Search for the cell housing the specified text and yield its [X, Y] center coordinate. 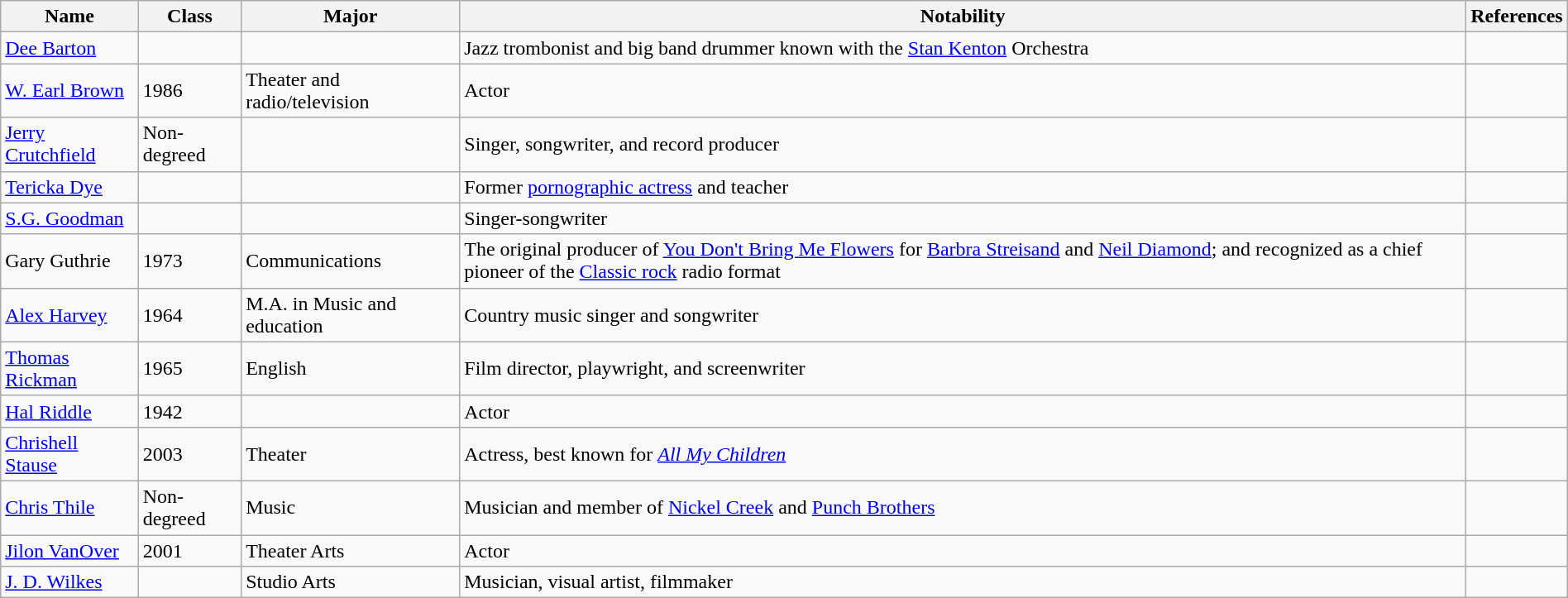
J. D. Wilkes [69, 582]
Alex Harvey [69, 314]
Class [189, 17]
References [1517, 17]
Gary Guthrie [69, 261]
Musician, visual artist, filmmaker [963, 582]
Jazz trombonist and big band drummer known with the Stan Kenton Orchestra [963, 48]
Thomas Rickman [69, 369]
Studio Arts [351, 582]
Jerry Crutchfield [69, 144]
1973 [189, 261]
Actress, best known for All My Children [963, 453]
Former pornographic actress and teacher [963, 187]
1986 [189, 91]
English [351, 369]
Communications [351, 261]
Tericka Dye [69, 187]
1965 [189, 369]
2003 [189, 453]
Chrishell Stause [69, 453]
Major [351, 17]
Name [69, 17]
1942 [189, 411]
Theater [351, 453]
Musician and member of Nickel Creek and Punch Brothers [963, 508]
Jilon VanOver [69, 550]
Theater and radio/television [351, 91]
Hal Riddle [69, 411]
W. Earl Brown [69, 91]
Film director, playwright, and screenwriter [963, 369]
Chris Thile [69, 508]
Music [351, 508]
Singer, songwriter, and record producer [963, 144]
Singer-songwriter [963, 218]
Notability [963, 17]
Theater Arts [351, 550]
2001 [189, 550]
Dee Barton [69, 48]
Country music singer and songwriter [963, 314]
M.A. in Music and education [351, 314]
S.G. Goodman [69, 218]
1964 [189, 314]
